Extract the [x, y] coordinate from the center of the cell holding the provided text.  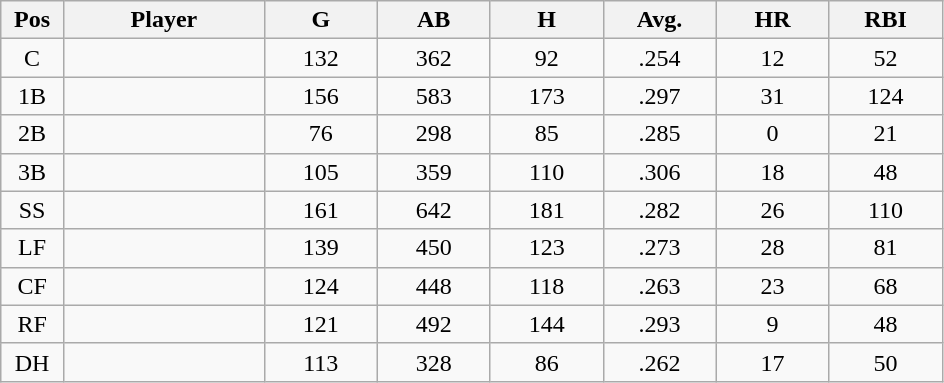
SS [32, 210]
G [320, 20]
17 [772, 362]
.285 [660, 134]
.282 [660, 210]
.262 [660, 362]
12 [772, 58]
H [546, 20]
161 [320, 210]
92 [546, 58]
0 [772, 134]
.306 [660, 172]
139 [320, 248]
181 [546, 210]
642 [434, 210]
C [32, 58]
23 [772, 286]
.273 [660, 248]
68 [886, 286]
144 [546, 324]
583 [434, 96]
492 [434, 324]
21 [886, 134]
RBI [886, 20]
HR [772, 20]
Pos [32, 20]
52 [886, 58]
105 [320, 172]
132 [320, 58]
.293 [660, 324]
28 [772, 248]
121 [320, 324]
.254 [660, 58]
Avg. [660, 20]
9 [772, 324]
26 [772, 210]
85 [546, 134]
362 [434, 58]
113 [320, 362]
359 [434, 172]
76 [320, 134]
118 [546, 286]
AB [434, 20]
328 [434, 362]
.263 [660, 286]
450 [434, 248]
LF [32, 248]
1B [32, 96]
DH [32, 362]
173 [546, 96]
3B [32, 172]
298 [434, 134]
RF [32, 324]
.297 [660, 96]
156 [320, 96]
81 [886, 248]
18 [772, 172]
2B [32, 134]
448 [434, 286]
123 [546, 248]
Player [164, 20]
CF [32, 286]
50 [886, 362]
31 [772, 96]
86 [546, 362]
